Determine the [X, Y] coordinate at the center of the cell enclosing the given text.  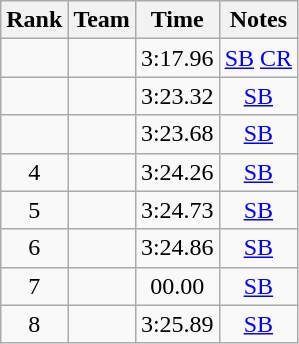
00.00 [177, 286]
3:17.96 [177, 58]
3:24.26 [177, 172]
6 [34, 248]
SB CR [258, 58]
3:23.32 [177, 96]
Team [102, 20]
Notes [258, 20]
7 [34, 286]
3:24.73 [177, 210]
8 [34, 324]
Rank [34, 20]
3:23.68 [177, 134]
Time [177, 20]
3:24.86 [177, 248]
5 [34, 210]
4 [34, 172]
3:25.89 [177, 324]
